Provide the [x, y] coordinate of the cell's center where the given text is located.  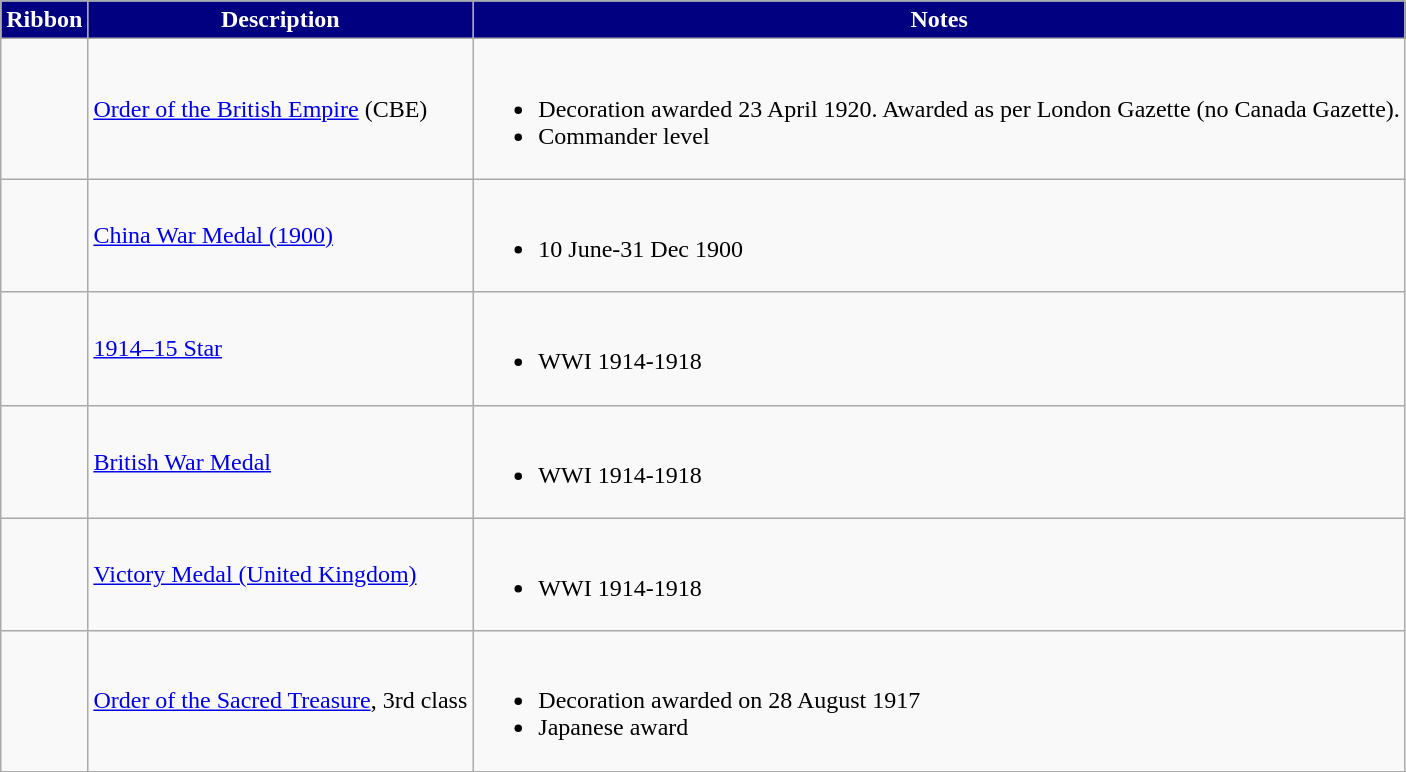
1914–15 Star [280, 348]
Victory Medal (United Kingdom) [280, 574]
Notes [940, 20]
Order of the Sacred Treasure, 3rd class [280, 701]
10 June-31 Dec 1900 [940, 236]
Order of the British Empire (CBE) [280, 109]
China War Medal (1900) [280, 236]
Description [280, 20]
Decoration awarded on 28 August 1917 Japanese award [940, 701]
British War Medal [280, 462]
Ribbon [44, 20]
Decoration awarded 23 April 1920. Awarded as per London Gazette (no Canada Gazette).Commander level [940, 109]
